Scan for the cell matching the given text and deliver its [x, y] coordinate at center. 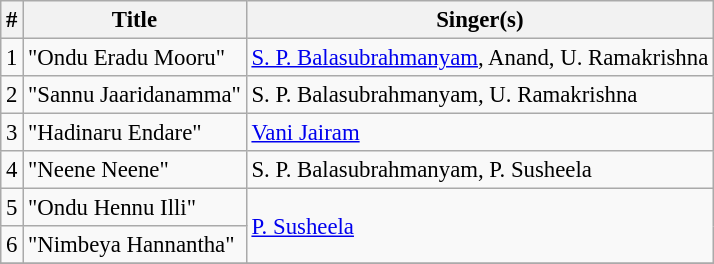
"Ondu Eradu Mooru" [134, 58]
Title [134, 20]
S. P. Balasubrahmanyam, U. Ramakrishna [480, 95]
Singer(s) [480, 20]
S. P. Balasubrahmanyam, P. Susheela [480, 170]
# [12, 20]
"Sannu Jaaridanamma" [134, 95]
2 [12, 95]
"Hadinaru Endare" [134, 133]
3 [12, 133]
P. Susheela [480, 226]
5 [12, 208]
Vani Jairam [480, 133]
"Neene Neene" [134, 170]
4 [12, 170]
1 [12, 58]
S. P. Balasubrahmanyam, Anand, U. Ramakrishna [480, 58]
6 [12, 245]
"Nimbeya Hannantha" [134, 245]
"Ondu Hennu Illi" [134, 208]
